Return the [x, y] coordinate for the center point of the cell that contains the specified text.  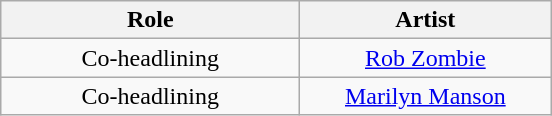
Artist [426, 20]
Marilyn Manson [426, 96]
Role [150, 20]
Rob Zombie [426, 58]
